Locate the cell with the specified text and output its [X, Y] center coordinate. 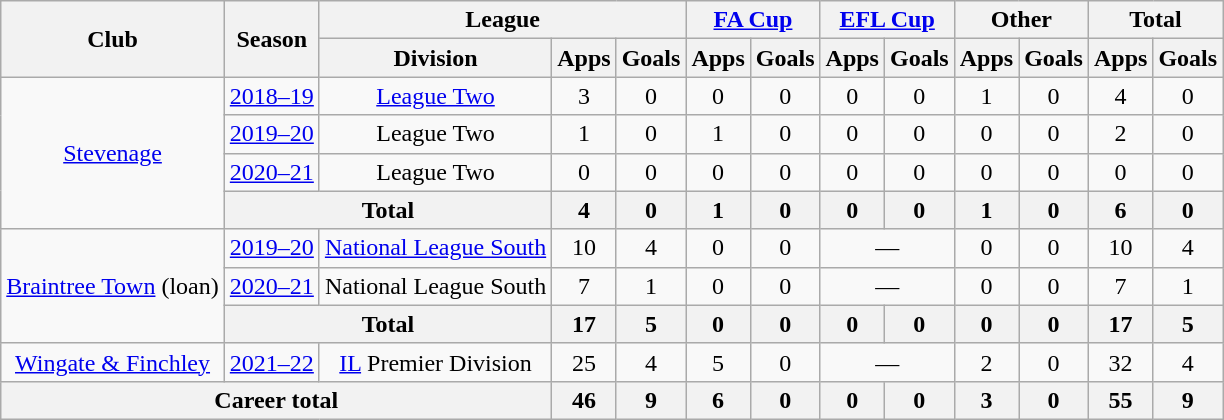
55 [1120, 400]
Season [272, 39]
Division [435, 58]
EFL Cup [887, 20]
FA Cup [753, 20]
Stevenage [113, 153]
IL Premier Division [435, 362]
2021–22 [272, 362]
Other [1021, 20]
Wingate & Finchley [113, 362]
46 [584, 400]
Club [113, 39]
League [502, 20]
2018–19 [272, 96]
32 [1120, 362]
Braintree Town (loan) [113, 286]
Career total [276, 400]
25 [584, 362]
